Output the [x, y] coordinate of the center of the cell containing the given text.  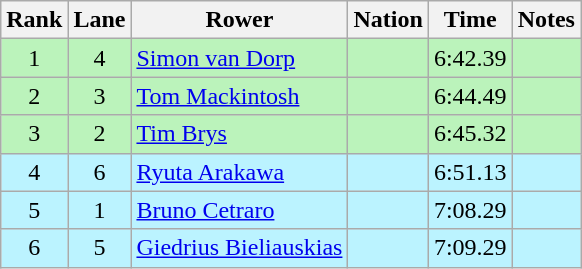
Tim Brys [240, 134]
Bruno Cetraro [240, 210]
Nation [388, 20]
6:44.49 [470, 96]
Tom Mackintosh [240, 96]
Simon van Dorp [240, 58]
Rower [240, 20]
7:08.29 [470, 210]
Notes [546, 20]
Giedrius Bieliauskias [240, 248]
6:51.13 [470, 172]
7:09.29 [470, 248]
Rank [34, 20]
6:42.39 [470, 58]
6:45.32 [470, 134]
Time [470, 20]
Lane [100, 20]
Ryuta Arakawa [240, 172]
